Search for the cell housing the specified text and yield its (x, y) center coordinate. 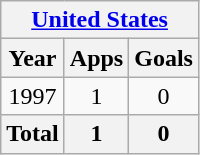
Apps (96, 58)
United States (100, 20)
1997 (33, 96)
Goals (164, 58)
Total (33, 134)
Year (33, 58)
